Detect which cell encompasses the target text, then output its [X, Y] center coordinate. 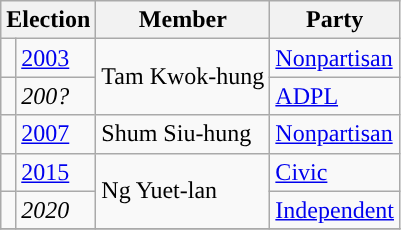
Ng Yuet-lan [183, 191]
Civic [335, 172]
200? [56, 96]
Member [183, 20]
ADPL [335, 96]
2015 [56, 172]
2003 [56, 58]
Tam Kwok-hung [183, 77]
Shum Siu-hung [183, 134]
Independent [335, 210]
Election [48, 20]
2007 [56, 134]
2020 [56, 210]
Party [335, 20]
